Provide the [x, y] coordinate of the cell's center where the given text is located.  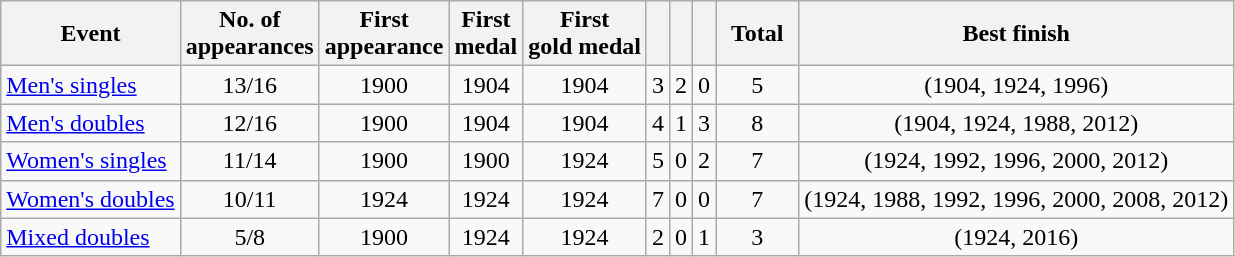
Women's singles [90, 161]
Event [90, 34]
Firstgold medal [585, 34]
Men's doubles [90, 123]
Total [758, 34]
8 [758, 123]
(1904, 1924, 1996) [1016, 85]
13/16 [250, 85]
12/16 [250, 123]
Firstmedal [486, 34]
Men's singles [90, 85]
Women's doubles [90, 199]
11/14 [250, 161]
No. ofappearances [250, 34]
5/8 [250, 237]
4 [658, 123]
(1924, 1992, 1996, 2000, 2012) [1016, 161]
(1904, 1924, 1988, 2012) [1016, 123]
Mixed doubles [90, 237]
10/11 [250, 199]
(1924, 1988, 1992, 1996, 2000, 2008, 2012) [1016, 199]
Best finish [1016, 34]
Firstappearance [384, 34]
(1924, 2016) [1016, 237]
